Return (X, Y) of the center of cell containing provided text 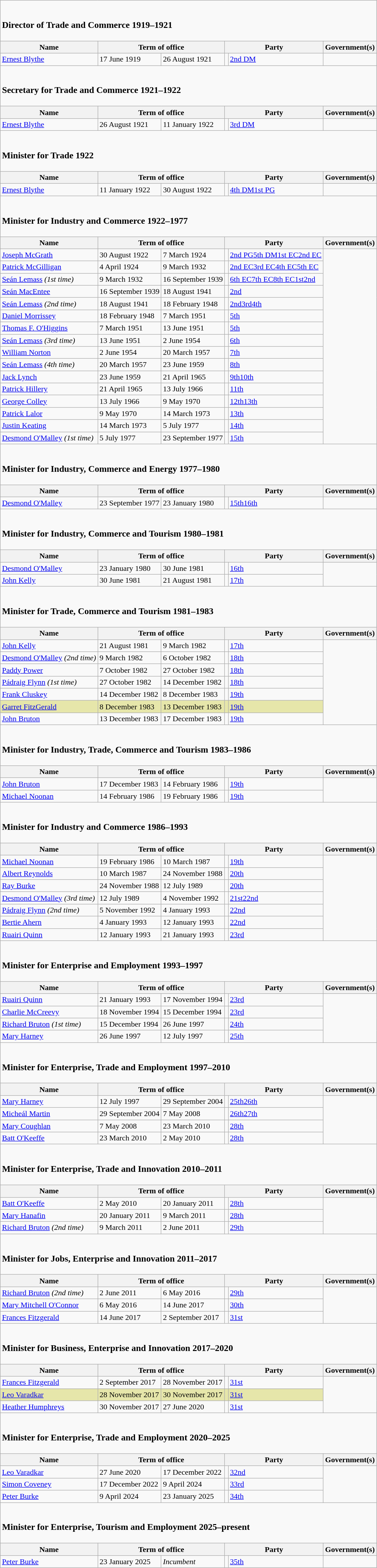
Pádraig Flynn (1st time) (49, 682)
6th EC7th EC8th EC1st2nd (276, 279)
2nd3rd4th (276, 304)
Patrick Lalor (49, 413)
11th (276, 389)
Minister for Jobs, Enterprise and Innovation 2011–2017 (189, 1254)
Minister for Business, Enterprise and Innovation 2017–2020 (189, 1344)
Minister for Enterprise, Trade and Employment 1997–2010 (189, 1063)
Minister for Industry, Commerce and Tourism 1980–1981 (189, 530)
Justin Keating (49, 426)
Secretary for Trade and Commerce 1921–1922 (189, 86)
Minister for Enterprise, Trade and Innovation 2010–2011 (189, 1165)
Desmond O'Malley (3rd time) (49, 898)
Charlie McCreevy (49, 1012)
Seán MacEntee (49, 291)
Minister for Trade 1922 (189, 151)
Minister for Enterprise, Tourism and Employment 2025–present (189, 1523)
7 October 1982 (130, 670)
14th (276, 426)
6th (276, 340)
Patrick Hillery (49, 389)
2nd EC3rd EC4th EC5th EC (276, 267)
Garret FitzGerald (49, 706)
Ray Burke (49, 886)
Seán Lemass (1st time) (49, 279)
Minister for Industry and Commerce 1986–1993 (189, 822)
Seán Lemass (2nd time) (49, 304)
Paddy Power (49, 670)
Minister for Industry, Commerce and Energy 1977–1980 (189, 464)
4th DM1st PG (276, 190)
Mary Hanafin (49, 1215)
6 October 1982 (193, 658)
Incumbent (193, 1562)
12th13th (276, 401)
21st22nd (276, 898)
15th (276, 438)
16th (276, 568)
Minister for Enterprise and Employment 1993–1997 (189, 961)
Director of Trade and Commerce 1919–1921 (189, 21)
Minister for Industry, Trade, Commerce and Tourism 1983–1986 (189, 746)
5 November 1992 (130, 910)
25th26th (276, 1101)
9th10th (276, 377)
35th (276, 1562)
13th (276, 413)
Joseph McGrath (49, 255)
17 June 1919 (130, 59)
32nd (276, 1472)
George Colley (49, 401)
Desmond O'Malley (1st time) (49, 438)
34th (276, 1497)
Minister for Enterprise, Trade and Employment 2020–2025 (189, 1433)
17 November 1994 (193, 1000)
Heather Humphreys (49, 1407)
Micheál Martin (49, 1114)
2nd PG5th DM1st EC2nd EC (276, 255)
4 November 1992 (193, 898)
Frank Cluskey (49, 694)
4 April 1924 (130, 267)
William Norton (49, 353)
18 November 1994 (130, 1012)
Mary Mitchell O'Connor (49, 1305)
26th27th (276, 1114)
2nd (276, 291)
25th (276, 1036)
Simon Coveney (49, 1484)
Seán Lemass (4th time) (49, 365)
15th16th (276, 503)
Desmond O'Malley (2nd time) (49, 658)
Thomas F. O'Higgins (49, 328)
Mary Coughlan (49, 1126)
33rd (276, 1484)
Minister for Trade, Commerce and Tourism 1981–1983 (189, 607)
Patrick McGilligan (49, 267)
Jack Lynch (49, 377)
Pádraig Flynn (2nd time) (49, 910)
Minister for Industry and Commerce 1922–1977 (189, 216)
Daniel Morrissey (49, 316)
Bertie Ahern (49, 922)
2nd DM (276, 59)
3rd DM (276, 124)
Seán Lemass (3rd time) (49, 340)
30th (276, 1305)
Albert Reynolds (49, 873)
7th (276, 353)
24th (276, 1024)
8th (276, 365)
7 March 1924 (193, 255)
Richard Bruton (1st time) (49, 1024)
